Search for the cell housing the specified text and yield its [X, Y] center coordinate. 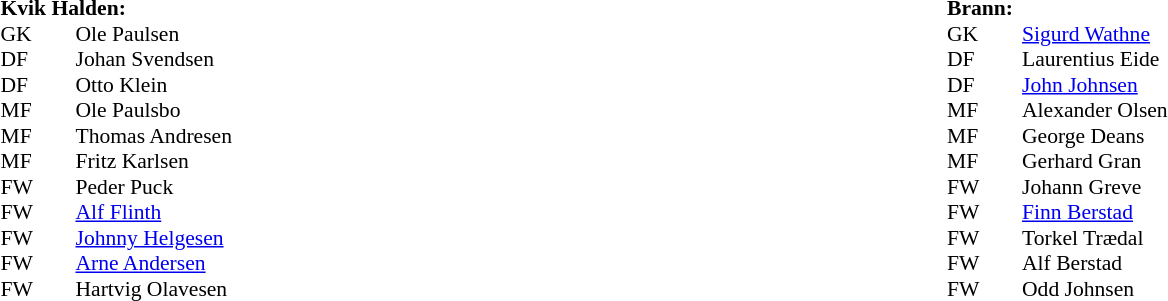
Otto Klein [154, 85]
George Deans [1095, 136]
Thomas Andresen [154, 136]
Arne Andersen [154, 263]
Ole Paulsbo [154, 111]
Sigurd Wathne [1095, 34]
Alexander Olsen [1095, 111]
Laurentius Eide [1095, 59]
Alf Flinth [154, 213]
Peder Puck [154, 187]
Ole Paulsen [154, 34]
Alf Berstad [1095, 263]
Gerhard Gran [1095, 161]
Fritz Karlsen [154, 161]
Johnny Helgesen [154, 238]
John Johnsen [1095, 85]
Torkel Trædal [1095, 238]
Johann Greve [1095, 187]
Finn Berstad [1095, 213]
Johan Svendsen [154, 59]
